Provide the (x, y) coordinate of the cell's center where the given text is located.  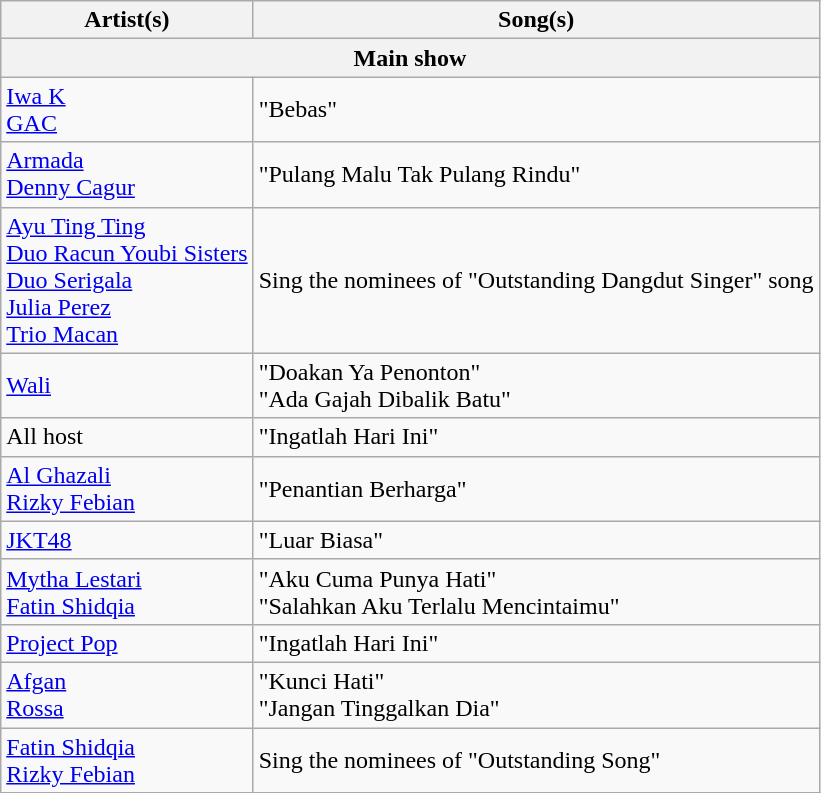
"Pulang Malu Tak Pulang Rindu" (536, 174)
"Kunci Hati""Jangan Tinggalkan Dia" (536, 694)
Sing the nominees of "Outstanding Song" (536, 760)
Iwa KGAC (127, 110)
AfganRossa (127, 694)
Artist(s) (127, 20)
Al GhazaliRizky Febian (127, 488)
"Doakan Ya Penonton""Ada Gajah Dibalik Batu" (536, 386)
"Luar Biasa" (536, 540)
All host (127, 437)
Ayu Ting TingDuo Racun Youbi SistersDuo SerigalaJulia PerezTrio Macan (127, 280)
Sing the nominees of "Outstanding Dangdut Singer" song (536, 280)
Wali (127, 386)
Mytha LestariFatin Shidqia (127, 592)
JKT48 (127, 540)
Song(s) (536, 20)
Fatin ShidqiaRizky Febian (127, 760)
Main show (410, 58)
"Penantian Berharga" (536, 488)
"Aku Cuma Punya Hati""Salahkan Aku Terlalu Mencintaimu" (536, 592)
ArmadaDenny Cagur (127, 174)
Project Pop (127, 643)
"Bebas" (536, 110)
